Return the (x, y) coordinate for the center point of the cell that contains the specified text.  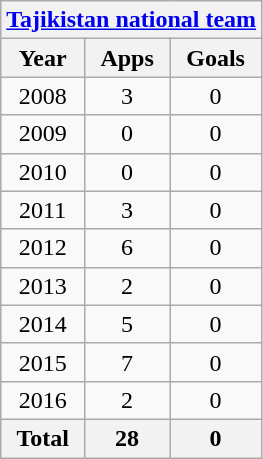
5 (128, 324)
6 (128, 248)
2016 (43, 400)
Total (43, 438)
Tajikistan national team (132, 20)
2013 (43, 286)
2011 (43, 210)
28 (128, 438)
2014 (43, 324)
Apps (128, 58)
Year (43, 58)
2010 (43, 172)
2008 (43, 96)
2012 (43, 248)
2015 (43, 362)
2009 (43, 134)
Goals (216, 58)
7 (128, 362)
